From the cell containing the given text, extract its center point as [x, y] coordinate. 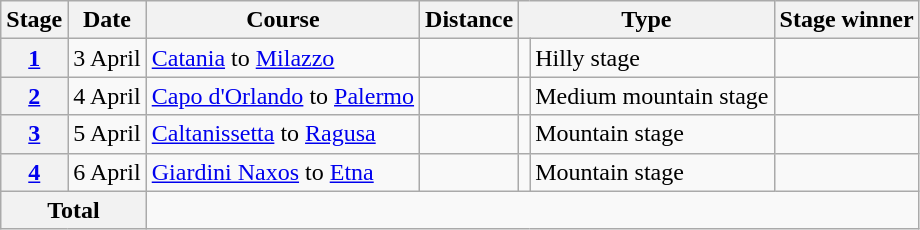
3 [34, 134]
Capo d'Orlando to Palermo [282, 96]
Catania to Milazzo [282, 58]
4 April [107, 96]
Hilly stage [652, 58]
Caltanissetta to Ragusa [282, 134]
2 [34, 96]
Date [107, 20]
Giardini Naxos to Etna [282, 172]
Course [282, 20]
Stage [34, 20]
Total [74, 210]
4 [34, 172]
Medium mountain stage [652, 96]
3 April [107, 58]
5 April [107, 134]
6 April [107, 172]
Stage winner [846, 20]
Distance [470, 20]
Type [646, 20]
1 [34, 58]
